Extract the (x, y) coordinate from the center of the cell holding the provided text.  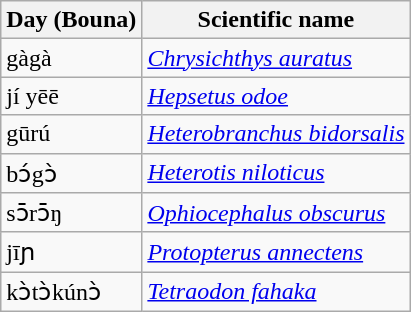
Heterobranchus bidorsalis (276, 134)
jí yēē (72, 96)
gàgà (72, 58)
Protopterus annectens (276, 252)
Hepsetus odoe (276, 96)
Chrysichthys auratus (276, 58)
Heterotis niloticus (276, 173)
Tetraodon fahaka (276, 292)
kɔ̀tɔ̀kúnɔ̀ (72, 292)
Scientific name (276, 20)
Day (Bouna) (72, 20)
gūrú (72, 134)
Ophiocephalus obscurus (276, 213)
bɔ́gɔ̀ (72, 173)
sɔ̄rɔ̄ŋ (72, 213)
jīɲ (72, 252)
